Scan for the cell matching the given text and deliver its [X, Y] coordinate at center. 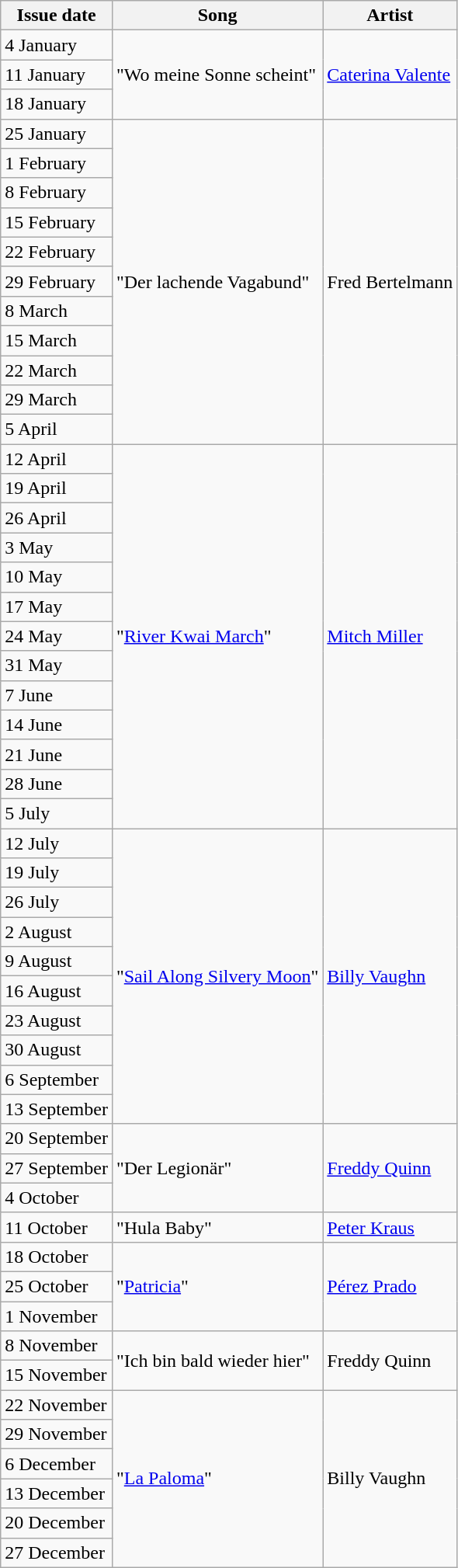
Mitch Miller [390, 637]
27 September [57, 1168]
22 February [57, 252]
20 September [57, 1139]
29 February [57, 281]
"Wo meine Sonne scheint" [217, 75]
3 May [57, 548]
27 December [57, 1552]
23 August [57, 1020]
15 February [57, 222]
25 October [57, 1286]
Caterina Valente [390, 75]
"Hula Baby" [217, 1227]
20 December [57, 1523]
9 August [57, 961]
4 January [57, 45]
6 September [57, 1080]
8 November [57, 1346]
8 March [57, 311]
28 June [57, 784]
4 October [57, 1198]
"La Paloma" [217, 1479]
2 August [57, 932]
13 December [57, 1493]
8 February [57, 193]
12 April [57, 459]
26 April [57, 518]
Fred Bertelmann [390, 281]
21 June [57, 754]
26 July [57, 902]
1 November [57, 1316]
"Der Legionär" [217, 1168]
6 December [57, 1464]
14 June [57, 725]
24 May [57, 636]
13 September [57, 1109]
22 November [57, 1405]
"Ich bin bald wieder hier" [217, 1361]
18 October [57, 1257]
1 February [57, 163]
11 October [57, 1227]
Song [217, 16]
"Sail Along Silvery Moon" [217, 975]
5 July [57, 813]
Artist [390, 16]
29 November [57, 1434]
19 April [57, 488]
19 July [57, 873]
Peter Kraus [390, 1227]
29 March [57, 400]
17 May [57, 607]
18 January [57, 104]
10 May [57, 577]
Issue date [57, 16]
"River Kwai March" [217, 637]
5 April [57, 429]
31 May [57, 666]
16 August [57, 991]
22 March [57, 370]
15 November [57, 1375]
15 March [57, 340]
"Der lachende Vagabund" [217, 281]
12 July [57, 843]
30 August [57, 1050]
"Patricia" [217, 1286]
11 January [57, 75]
25 January [57, 134]
Pérez Prado [390, 1286]
7 June [57, 695]
